From the cell containing the given text, extract its center point as [X, Y] coordinate. 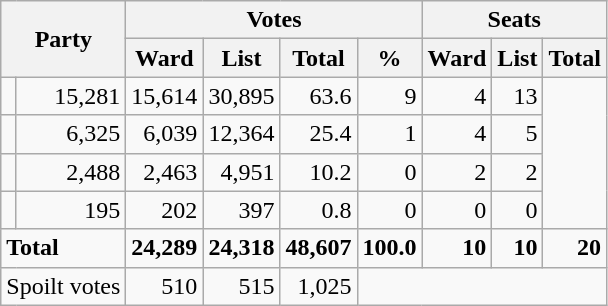
195 [70, 210]
9 [390, 96]
5 [518, 134]
397 [242, 210]
0.8 [318, 210]
1,025 [318, 286]
% [390, 58]
63.6 [318, 96]
4,951 [242, 172]
6,039 [164, 134]
48,607 [318, 248]
20 [575, 248]
510 [164, 286]
2,488 [70, 172]
12,364 [242, 134]
202 [164, 210]
515 [242, 286]
13 [518, 96]
24,289 [164, 248]
15,614 [164, 96]
Seats [514, 20]
2,463 [164, 172]
Votes [274, 20]
10.2 [318, 172]
Party [64, 39]
6,325 [70, 134]
24,318 [242, 248]
100.0 [390, 248]
1 [390, 134]
30,895 [242, 96]
15,281 [70, 96]
Spoilt votes [64, 286]
25.4 [318, 134]
